Capture the cell that displays the provided text and extract its [X, Y] central coordinate. 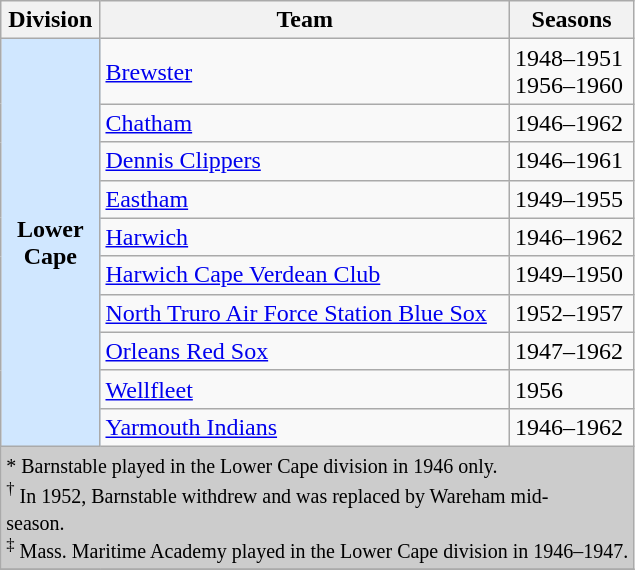
1949–1950 [571, 275]
Yarmouth Indians [304, 427]
1949–1955 [571, 199]
Seasons [571, 20]
Division [50, 20]
1952–1957 [571, 313]
Orleans Red Sox [304, 351]
Team [304, 20]
North Truro Air Force Station Blue Sox [304, 313]
Wellfleet [304, 389]
Harwich Cape Verdean Club [304, 275]
1947–1962 [571, 351]
Brewster [304, 72]
Chatham [304, 123]
1956 [571, 389]
Dennis Clippers [304, 161]
Harwich [304, 237]
1946–1961 [571, 161]
Eastham [304, 199]
1948–19511956–1960 [571, 72]
LowerCape [50, 243]
